Scan for the cell matching the given text and deliver its (x, y) coordinate at center. 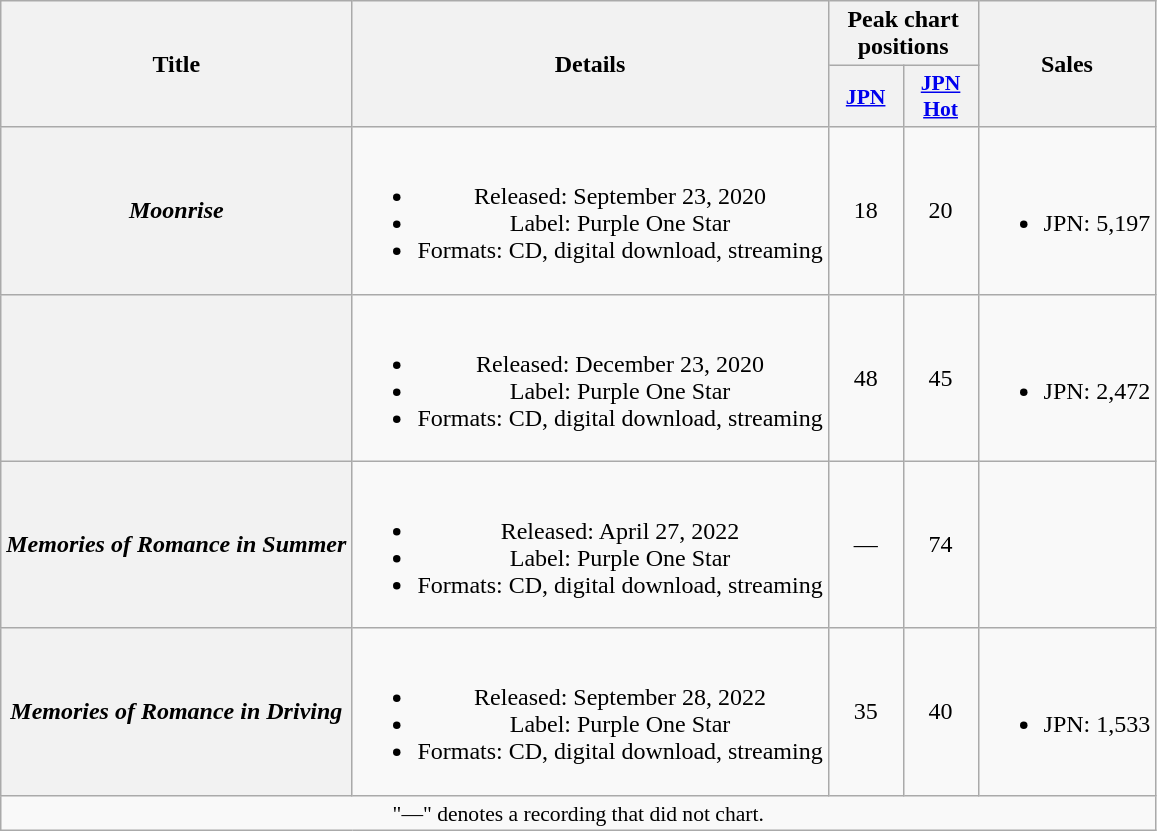
45 (940, 378)
JPN: 1,533 (1067, 712)
JPN (866, 96)
20 (940, 210)
Sales (1067, 64)
18 (866, 210)
Details (590, 64)
Released: April 27, 2022Label: Purple One StarFormats: CD, digital download, streaming (590, 544)
Moonrise (176, 210)
74 (940, 544)
Released: September 23, 2020Label: Purple One StarFormats: CD, digital download, streaming (590, 210)
Memories of Romance in Driving (176, 712)
35 (866, 712)
Title (176, 64)
JPN: 5,197 (1067, 210)
JPNHot (940, 96)
"—" denotes a recording that did not chart. (578, 813)
Released: September 28, 2022Label: Purple One StarFormats: CD, digital download, streaming (590, 712)
40 (940, 712)
— (866, 544)
Memories of Romance in Summer (176, 544)
Released: December 23, 2020Label: Purple One StarFormats: CD, digital download, streaming (590, 378)
JPN: 2,472 (1067, 378)
Peak chart positions (903, 34)
48 (866, 378)
